Output the [x, y] coordinate of the center of the cell containing the given text.  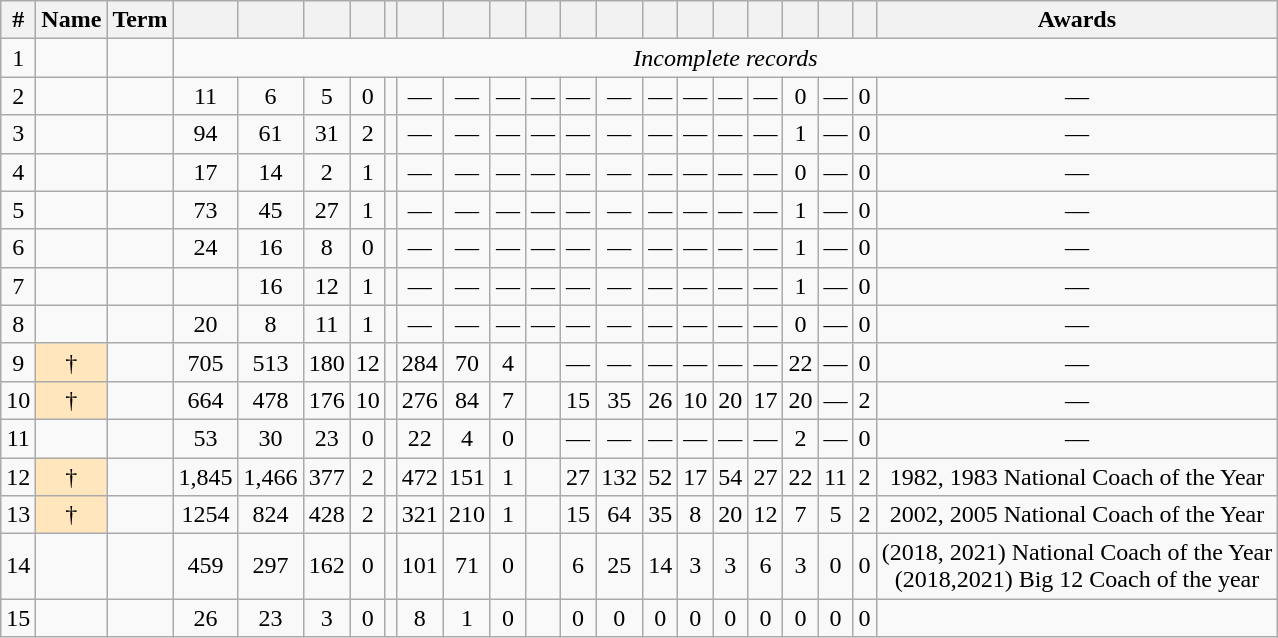
705 [206, 362]
472 [420, 477]
73 [206, 210]
30 [270, 438]
Name [72, 20]
45 [270, 210]
101 [420, 566]
824 [270, 515]
24 [206, 248]
459 [206, 566]
13 [18, 515]
377 [326, 477]
428 [326, 515]
(2018, 2021) National Coach of the Year(2018,2021) Big 12 Coach of the year [1077, 566]
25 [620, 566]
31 [326, 134]
321 [420, 515]
664 [206, 400]
276 [420, 400]
70 [466, 362]
1254 [206, 515]
176 [326, 400]
53 [206, 438]
52 [660, 477]
61 [270, 134]
151 [466, 477]
Awards [1077, 20]
132 [620, 477]
Incomplete records [726, 58]
513 [270, 362]
84 [466, 400]
Term [140, 20]
54 [730, 477]
1,845 [206, 477]
284 [420, 362]
# [18, 20]
94 [206, 134]
9 [18, 362]
162 [326, 566]
297 [270, 566]
1982, 1983 National Coach of the Year [1077, 477]
180 [326, 362]
64 [620, 515]
2002, 2005 National Coach of the Year [1077, 515]
478 [270, 400]
71 [466, 566]
1,466 [270, 477]
210 [466, 515]
